Search for the cell housing the specified text and yield its [X, Y] center coordinate. 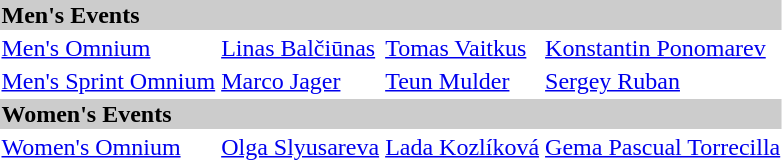
Konstantin Ponomarev [663, 48]
Women's Events [391, 114]
Marco Jager [300, 81]
Men's Events [391, 15]
Men's Omnium [108, 48]
Teun Mulder [462, 81]
Tomas Vaitkus [462, 48]
Men's Sprint Omnium [108, 81]
Sergey Ruban [663, 81]
Linas Balčiūnas [300, 48]
